Determine the [x, y] coordinate at the center of the cell enclosing the given text.  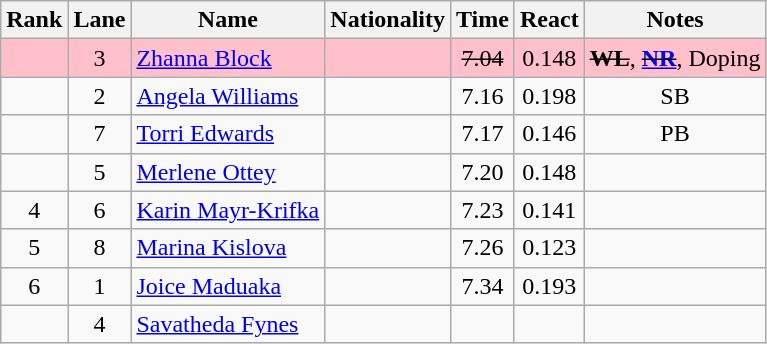
7.23 [483, 210]
Time [483, 20]
Nationality [388, 20]
7.20 [483, 172]
2 [100, 96]
0.141 [549, 210]
Savatheda Fynes [228, 324]
8 [100, 248]
7.16 [483, 96]
3 [100, 58]
0.123 [549, 248]
PB [675, 134]
WL, NR, Doping [675, 58]
Rank [34, 20]
7.04 [483, 58]
7 [100, 134]
0.146 [549, 134]
7.26 [483, 248]
Name [228, 20]
Zhanna Block [228, 58]
Notes [675, 20]
1 [100, 286]
Angela Williams [228, 96]
Merlene Ottey [228, 172]
Joice Maduaka [228, 286]
0.198 [549, 96]
Karin Mayr-Krifka [228, 210]
0.193 [549, 286]
Lane [100, 20]
React [549, 20]
Marina Kislova [228, 248]
SB [675, 96]
Torri Edwards [228, 134]
7.17 [483, 134]
7.34 [483, 286]
